For the text-containing cell, return its midpoint in (x, y) coordinate format. 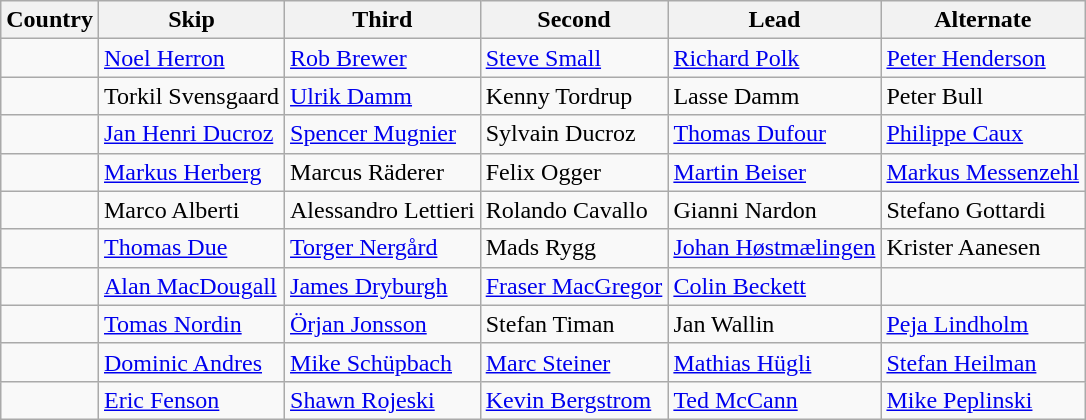
Skip (191, 20)
James Dryburgh (383, 286)
Third (383, 20)
Martin Beiser (774, 172)
Markus Messenzehl (983, 172)
Colin Beckett (774, 286)
Alessandro Lettieri (383, 210)
Philippe Caux (983, 134)
Jan Wallin (774, 324)
Marcus Räderer (383, 172)
Marc Steiner (574, 362)
Fraser MacGregor (574, 286)
Steve Small (574, 58)
Markus Herberg (191, 172)
Ulrik Damm (383, 96)
Lasse Damm (774, 96)
Peter Bull (983, 96)
Krister Aanesen (983, 248)
Mike Peplinski (983, 400)
Johan Høstmælingen (774, 248)
Gianni Nardon (774, 210)
Mads Rygg (574, 248)
Jan Henri Ducroz (191, 134)
Sylvain Ducroz (574, 134)
Dominic Andres (191, 362)
Spencer Mugnier (383, 134)
Lead (774, 20)
Country (50, 20)
Stefan Heilman (983, 362)
Mathias Hügli (774, 362)
Second (574, 20)
Ted McCann (774, 400)
Shawn Rojeski (383, 400)
Rob Brewer (383, 58)
Noel Herron (191, 58)
Örjan Jonsson (383, 324)
Eric Fenson (191, 400)
Mike Schüpbach (383, 362)
Alan MacDougall (191, 286)
Thomas Due (191, 248)
Peja Lindholm (983, 324)
Alternate (983, 20)
Torger Nergård (383, 248)
Tomas Nordin (191, 324)
Stefano Gottardi (983, 210)
Peter Henderson (983, 58)
Marco Alberti (191, 210)
Kenny Tordrup (574, 96)
Thomas Dufour (774, 134)
Rolando Cavallo (574, 210)
Kevin Bergstrom (574, 400)
Felix Ogger (574, 172)
Torkil Svensgaard (191, 96)
Stefan Timan (574, 324)
Richard Polk (774, 58)
